Return the (X, Y) coordinate for the center point of the cell that contains the specified text.  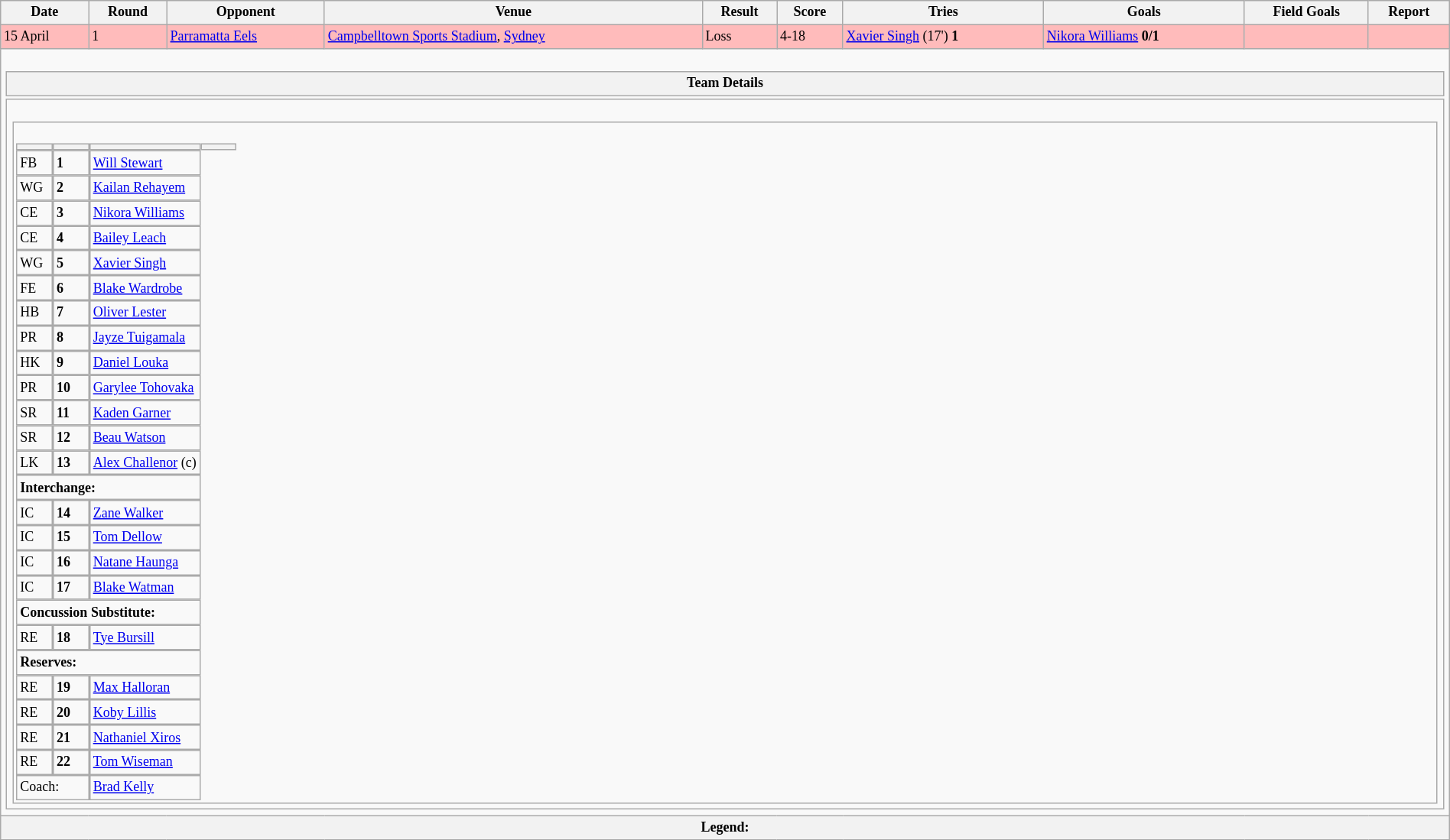
Coach: (52, 787)
Nikora Williams 0/1 (1144, 37)
Report (1409, 12)
Field Goals (1306, 12)
Beau Watson (145, 437)
Reserves: (108, 662)
Garylee Tohovaka (145, 388)
9 (71, 362)
17 (71, 587)
3 (71, 212)
10 (71, 388)
Brad Kelly (145, 787)
22 (71, 763)
Blake Watman (145, 587)
Team Details (725, 84)
Campbelltown Sports Stadium, Sydney (513, 37)
Xavier Singh (17') 1 (943, 37)
Round (128, 12)
5 (71, 263)
14 (71, 512)
4-18 (811, 37)
Concussion Substitute: (108, 613)
Kailan Rehayem (145, 188)
Result (739, 12)
Tries (943, 12)
Koby Lillis (145, 712)
Nikora Williams (145, 212)
Will Stewart (145, 164)
13 (71, 463)
Interchange: (108, 488)
Venue (513, 12)
4 (71, 238)
12 (71, 437)
FE (34, 287)
Nathaniel Xiros (145, 737)
20 (71, 712)
Blake Wardrobe (145, 287)
18 (71, 637)
Jayze Tuigamala (145, 338)
HB (34, 313)
HK (34, 362)
2 (71, 188)
Score (811, 12)
16 (71, 563)
6 (71, 287)
Legend: (725, 827)
7 (71, 313)
Oliver Lester (145, 313)
Tom Wiseman (145, 763)
19 (71, 688)
Alex Challenor (c) (145, 463)
Max Halloran (145, 688)
Bailey Leach (145, 238)
Zane Walker (145, 512)
8 (71, 338)
Opponent (245, 12)
11 (71, 413)
Natane Haunga (145, 563)
21 (71, 737)
Parramatta Eels (245, 37)
FB (34, 164)
Daniel Louka (145, 362)
15 (71, 538)
LK (34, 463)
Goals (1144, 12)
15 April (44, 37)
Loss (739, 37)
Tom Dellow (145, 538)
Kaden Garner (145, 413)
Date (44, 12)
Xavier Singh (145, 263)
Tye Bursill (145, 637)
